Provide the (x, y) coordinate of the cell's center where the given text is located.  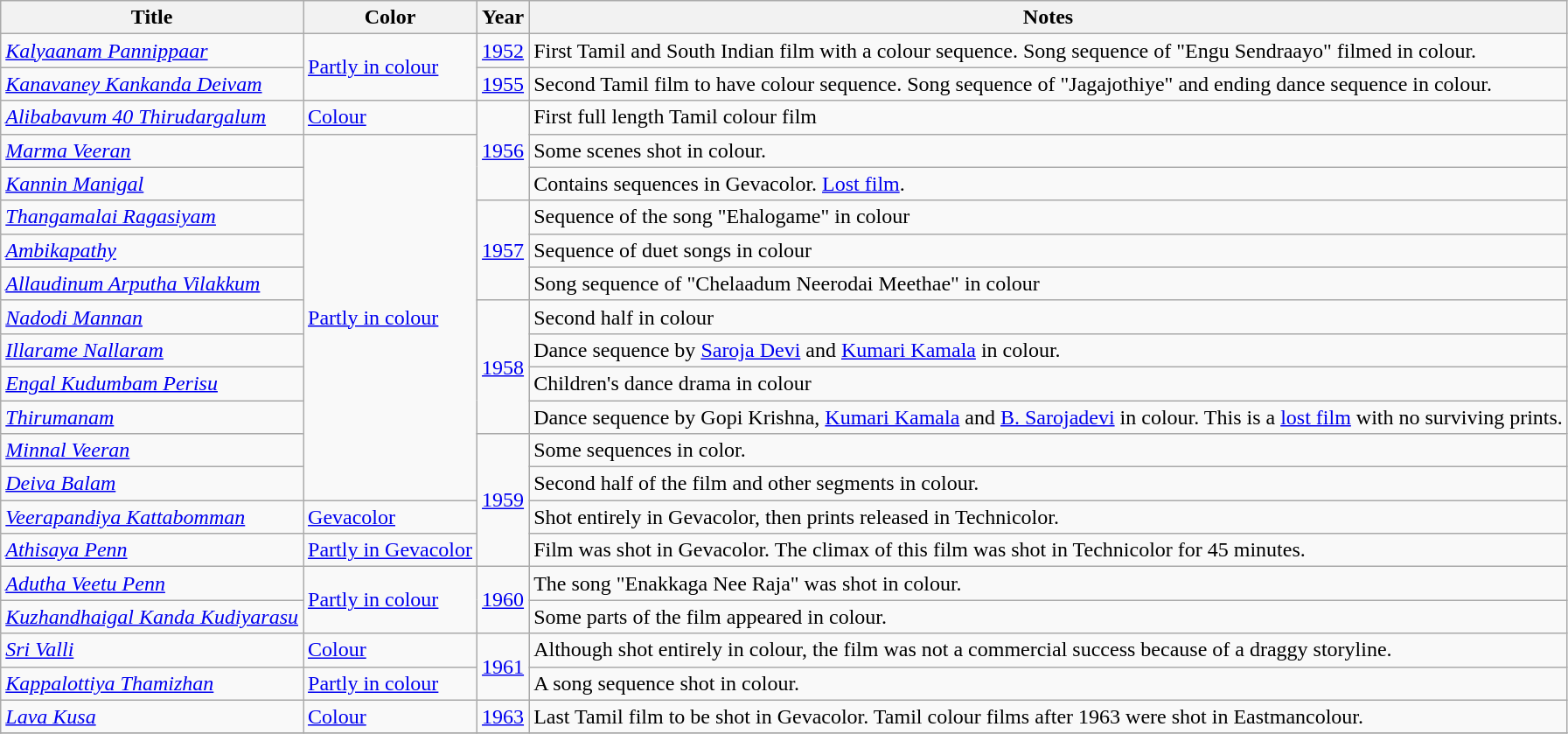
Shot entirely in Gevacolor, then prints released in Technicolor. (1049, 517)
Lava Kusa (152, 717)
Thangamalai Ragasiyam (152, 217)
Children's dance drama in colour (1049, 383)
Marma Veeran (152, 150)
Some sequences in color. (1049, 451)
Kuzhandhaigal Kanda Kudiyarasu (152, 617)
Kanavaney Kankanda Deivam (152, 84)
First Tamil and South Indian film with a colour sequence. Song sequence of "Engu Sendraayo" filmed in colour. (1049, 51)
Kalyaanam Pannippaar (152, 51)
Dance sequence by Saroja Devi and Kumari Kamala in colour. (1049, 350)
Dance sequence by Gopi Krishna, Kumari Kamala and B. Sarojadevi in colour. This is a lost film with no surviving prints. (1049, 417)
Ambikapathy (152, 250)
Although shot entirely in colour, the film was not a commercial success because of a draggy storyline. (1049, 650)
The song "Enakkaga Nee Raja" was shot in colour. (1049, 584)
Contains sequences in Gevacolor. Lost film. (1049, 184)
Second half of the film and other segments in colour. (1049, 484)
1961 (504, 667)
Notes (1049, 17)
Song sequence of "Chelaadum Neerodai Meethae" in colour (1049, 283)
First full length Tamil colour film (1049, 117)
Nadodi Mannan (152, 317)
Thirumanam (152, 417)
Minnal Veeran (152, 451)
Alibabavum 40 Thirudargalum (152, 117)
1956 (504, 150)
Second half in colour (1049, 317)
Engal Kudumbam Perisu (152, 383)
Adutha Veetu Penn (152, 584)
Athisaya Penn (152, 550)
Illarame Nallaram (152, 350)
Sequence of duet songs in colour (1049, 250)
Veerapandiya Kattabomman (152, 517)
Some scenes shot in colour. (1049, 150)
Sequence of the song "Ehalogame" in colour (1049, 217)
1960 (504, 600)
1959 (504, 500)
Color (390, 17)
Title (152, 17)
1958 (504, 367)
1952 (504, 51)
Year (504, 17)
Last Tamil film to be shot in Gevacolor. Tamil colour films after 1963 were shot in Eastmancolour. (1049, 717)
Sri Valli (152, 650)
Kannin Manigal (152, 184)
A song sequence shot in colour. (1049, 683)
Kappalottiya Thamizhan (152, 683)
Deiva Balam (152, 484)
Gevacolor (390, 517)
Allaudinum Arputha Vilakkum (152, 283)
Second Tamil film to have colour sequence. Song sequence of "Jagajothiye" and ending dance sequence in colour. (1049, 84)
Film was shot in Gevacolor. The climax of this film was shot in Technicolor for 45 minutes. (1049, 550)
1963 (504, 717)
Some parts of the film appeared in colour. (1049, 617)
1957 (504, 250)
1955 (504, 84)
Partly in Gevacolor (390, 550)
